From the cell containing the given text, extract its center point as (X, Y) coordinate. 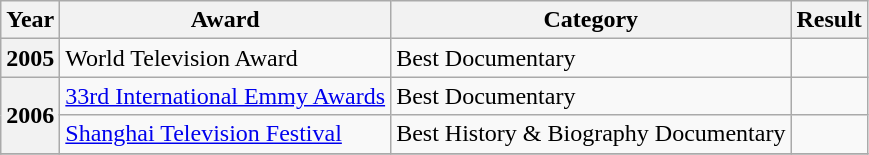
Year (30, 20)
33rd International Emmy Awards (226, 96)
Shanghai Television Festival (226, 134)
World Television Award (226, 58)
2006 (30, 115)
Award (226, 20)
Best History & Biography Documentary (591, 134)
Category (591, 20)
Result (829, 20)
2005 (30, 58)
